Detect which cell encompasses the target text, then output its (x, y) center coordinate. 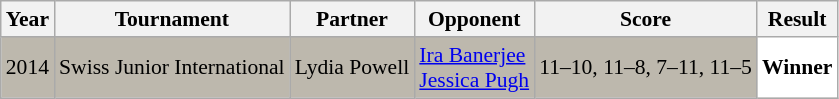
2014 (28, 68)
11–10, 11–8, 7–11, 11–5 (646, 68)
Opponent (474, 19)
Partner (352, 19)
Winner (798, 68)
Result (798, 19)
Ira Banerjee Jessica Pugh (474, 68)
Swiss Junior International (172, 68)
Score (646, 19)
Lydia Powell (352, 68)
Year (28, 19)
Tournament (172, 19)
